Pinpoint the cell where the given text exists, returning its (x, y) midpoint coordinate. 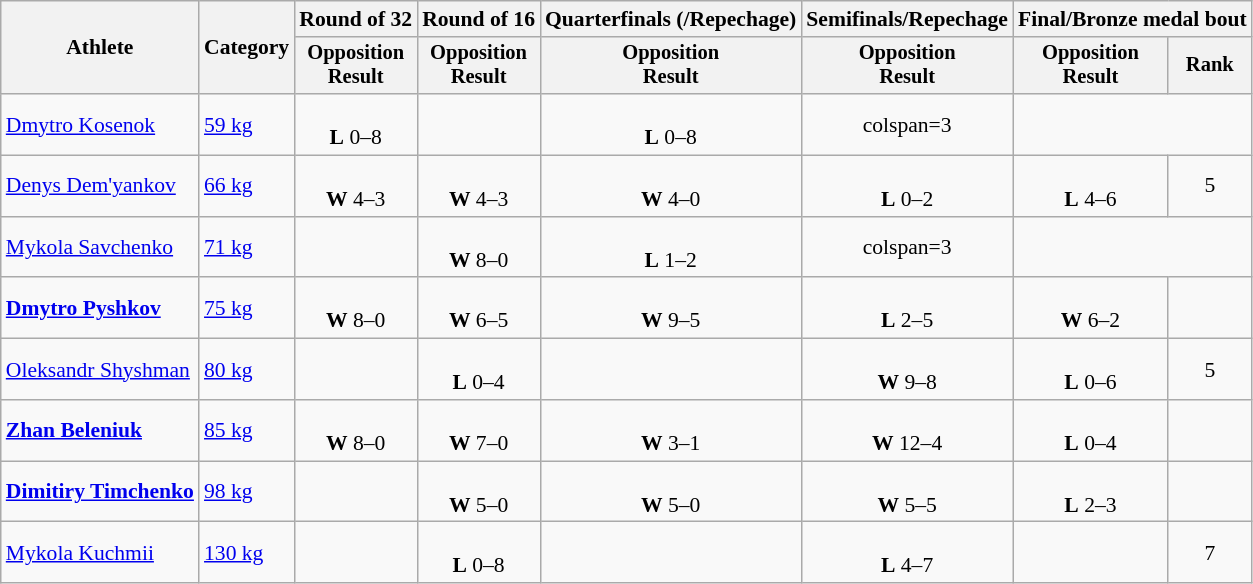
L 1–2 (670, 248)
Category (246, 48)
80 kg (246, 370)
Mykola Kuchmii (100, 552)
130 kg (246, 552)
7 (1210, 552)
L 0–6 (1090, 370)
Round of 16 (478, 19)
Dmytro Kosenok (100, 124)
L 4–6 (1090, 186)
71 kg (246, 248)
W 4–0 (670, 186)
W 3–1 (670, 430)
Denys Dem'yankov (100, 186)
Rank (1210, 66)
W 6–2 (1090, 308)
Athlete (100, 48)
Quarterfinals (/Repechage) (670, 19)
Oleksandr Shyshman (100, 370)
W 12–4 (907, 430)
W 5–5 (907, 492)
75 kg (246, 308)
Dmytro Pyshkov (100, 308)
W 9–5 (670, 308)
W 9–8 (907, 370)
Round of 32 (356, 19)
66 kg (246, 186)
85 kg (246, 430)
Final/Bronze medal bout (1132, 19)
59 kg (246, 124)
Mykola Savchenko (100, 248)
98 kg (246, 492)
L 2–3 (1090, 492)
Zhan Beleniuk (100, 430)
W 6–5 (478, 308)
W 7–0 (478, 430)
Dimitiry Timchenko (100, 492)
L 0–2 (907, 186)
L 2–5 (907, 308)
L 4–7 (907, 552)
Semifinals/Repechage (907, 19)
